Provide the [x, y] coordinate of the cell's center where the given text is located.  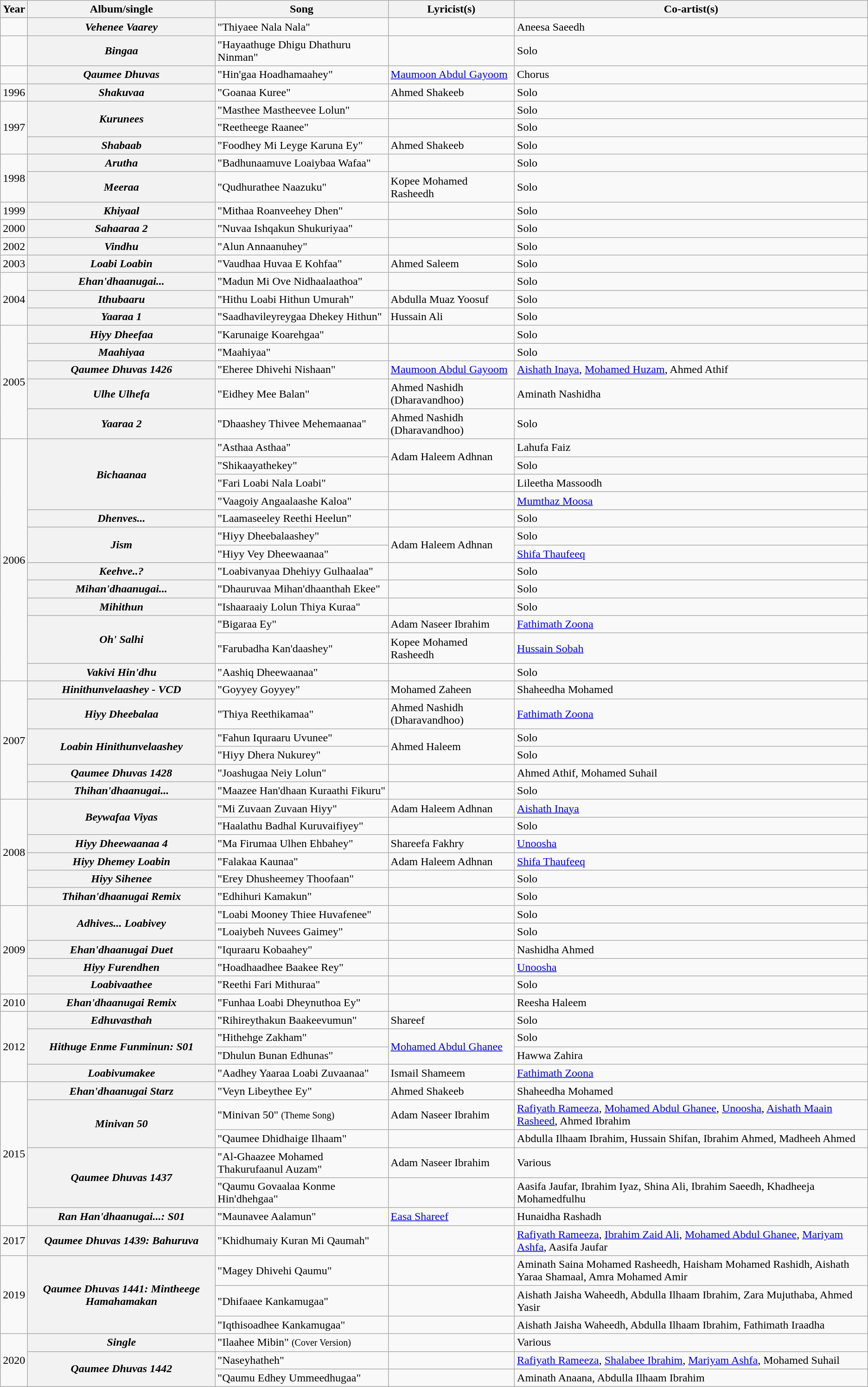
Aishath Jaisha Waheedh, Abdulla Ilhaam Ibrahim, Fathimath Iraadha [691, 1325]
"Maahiyaa" [301, 352]
"Reetheege Raanee" [301, 128]
Ahmed Athif, Mohamed Suhail [691, 773]
Single [121, 1342]
Hiyy Dheewaanaa 4 [121, 843]
Year [14, 9]
"Qaumu Govaalaa Konme Hin'dhehgaa" [301, 1193]
"Loabi Mooney Thiee Huvafenee" [301, 914]
"Qaumee Dhidhaige Ilhaam" [301, 1138]
2005 [14, 382]
Album/single [121, 9]
"Aashiq Dheewaanaa" [301, 672]
"Asthaa Asthaa" [301, 448]
"Karunaige Koarehgaa" [301, 334]
Qaumee Dhuvas 1426 [121, 370]
"Hithu Loabi Hithun Umurah" [301, 299]
Adhives... Loabivey [121, 923]
Vehenee Vaarey [121, 27]
"Eidhey Mee Balan" [301, 393]
1996 [14, 92]
Jism [121, 545]
Loabin Hinithunvelaashey [121, 746]
Song [301, 9]
Aishath Inaya, Mohamed Huzam, Ahmed Athif [691, 370]
Aishath Jaisha Waheedh, Abdulla Ilhaam Ibrahim, Zara Mujuthaba, Ahmed Yasir [691, 1301]
2015 [14, 1153]
"Funhaa Loabi Dheynuthoa Ey" [301, 1002]
"Edhihuri Kamakun" [301, 897]
Qaumee Dhuvas 1437 [121, 1178]
Aneesa Saeedh [691, 27]
"Dhauruvaa Mihan'dhaanthah Ekee" [301, 589]
Ahmed Saleem [451, 264]
"Farubadha Kan'daashey" [301, 649]
2007 [14, 740]
Mohamed Abdul Ghanee [451, 1047]
Mohamed Zaheen [451, 690]
Hunaidha Rashadh [691, 1217]
Dhenves... [121, 518]
"Dhulun Bunan Edhunas" [301, 1055]
Bingaa [121, 51]
Ehan'dhaanugai Remix [121, 1002]
"Al-Ghaazee Mohamed Thakurufaanul Auzam" [301, 1162]
Qaumee Dhuvas 1442 [121, 1369]
"Nuvaa Ishqakun Shukuriyaa" [301, 228]
Lileetha Massoodh [691, 483]
"Reethi Fari Mithuraa" [301, 985]
Loabivaathee [121, 985]
Shareefa Fakhry [451, 843]
"Maunavee Aalamun" [301, 1217]
"Loabivanyaa Dhehiyy Gulhaalaa" [301, 571]
Hiyy Dheefaa [121, 334]
Shareef [451, 1020]
Bichaanaa [121, 474]
"Naseyhatheh" [301, 1360]
Ehan'dhaanugai Duet [121, 950]
Aminath Saina Mohamed Rasheedh, Haisham Mohamed Rashidh, Aishath Yaraa Shamaal, Amra Mohamed Amir [691, 1271]
2010 [14, 1002]
"Hayaathuge Dhigu Dhathuru Ninman" [301, 51]
"Minivan 50" (Theme Song) [301, 1114]
Hiyy Dhemey Loabin [121, 861]
"Vaagoiy Angaalaashe Kaloa" [301, 501]
"Ilaahee Mibin" (Cover Version) [301, 1342]
2004 [14, 299]
"Veyn Libeythee Ey" [301, 1091]
Oh' Salhi [121, 639]
"Joashugaa Neiy Lolun" [301, 773]
Ismail Shameem [451, 1073]
Hiyy Furendhen [121, 967]
Aishath Inaya [691, 808]
Rafiyath Rameeza, Ibrahim Zaid Ali, Mohamed Abdul Ghanee, Mariyam Ashfa, Aasifa Jaufar [691, 1240]
Qaumee Dhuvas 1439: Bahuruva [121, 1240]
"Thiya Reethikamaa" [301, 713]
Loabi Loabin [121, 264]
Hussain Sobah [691, 649]
Yaaraa 2 [121, 424]
"Magey Dhivehi Qaumu" [301, 1271]
"Goanaa Kuree" [301, 92]
Hiyy Sihenee [121, 879]
Arutha [121, 163]
Khiyaal [121, 211]
Abdulla Ilhaam Ibrahim, Hussain Shifan, Ibrahim Ahmed, Madheeh Ahmed [691, 1138]
"Rihireythakun Baakeevumun" [301, 1020]
2019 [14, 1295]
"Loaiybeh Nuvees Gaimey" [301, 932]
2017 [14, 1240]
"Madun Mi Ove Nidhaalaathoa" [301, 282]
Qaumee Dhuvas [121, 75]
"Haalathu Badhal Kuruvaifiyey" [301, 826]
"Hin'gaa Hoadhamaahey" [301, 75]
Hawwa Zahira [691, 1055]
2020 [14, 1360]
2003 [14, 264]
"Iquraaru Kobaahey" [301, 950]
"Goyyey Goyyey" [301, 690]
Hithuge Enme Funminun: S01 [121, 1047]
Edhuvasthah [121, 1020]
Hiyy Dheebalaa [121, 713]
Thihan'dhaanugai Remix [121, 897]
Chorus [691, 75]
"Hoadhaadhee Baakee Rey" [301, 967]
2002 [14, 246]
Thihan'dhaanugai... [121, 790]
1998 [14, 178]
Sahaaraa 2 [121, 228]
"Vaudhaa Huvaa E Kohfaa" [301, 264]
2009 [14, 950]
Ahmed Haleem [451, 746]
Nashidha Ahmed [691, 950]
Vindhu [121, 246]
"Masthee Mastheevee Lolun" [301, 110]
"Fari Loabi Nala Loabi" [301, 483]
Hussain Ali [451, 317]
"Laamaseeley Reethi Heelun" [301, 518]
Ithubaaru [121, 299]
Aminath Anaana, Abdulla Ilhaam Ibrahim [691, 1378]
Ulhe Ulhefa [121, 393]
"Khidhumaiy Kuran Mi Qaumah" [301, 1240]
Abdulla Muaz Yoosuf [451, 299]
Maahiyaa [121, 352]
Loabivumakee [121, 1073]
Yaaraa 1 [121, 317]
2006 [14, 560]
"Eheree Dhivehi Nishaan" [301, 370]
"Iqthisoadhee Kankamugaa" [301, 1325]
Ran Han'dhaanugai...: S01 [121, 1217]
Mumthaz Moosa [691, 501]
Lyricist(s) [451, 9]
"Bigaraa Ey" [301, 624]
Meeraa [121, 186]
2008 [14, 852]
Shabaab [121, 145]
"Badhunaamuve Loaiybaa Wafaa" [301, 163]
"Hiyy Vey Dheewaanaa" [301, 553]
"Aadhey Yaaraa Loabi Zuvaanaa" [301, 1073]
"Alun Annaanuhey" [301, 246]
"Erey Dhusheemey Thoofaan" [301, 879]
"Mi Zuvaan Zuvaan Hiyy" [301, 808]
"Qaumu Edhey Ummeedhugaa" [301, 1378]
2000 [14, 228]
Lahufa Faiz [691, 448]
"Foodhey Mi Leyge Karuna Ey" [301, 145]
Aasifa Jaufar, Ibrahim Iyaz, Shina Ali, Ibrahim Saeedh, Khadheeja Mohamedfulhu [691, 1193]
1997 [14, 128]
"Qudhurathee Naazuku" [301, 186]
Keehve..? [121, 571]
"Hiyy Dhera Nukurey" [301, 755]
Vakivi Hin'dhu [121, 672]
2012 [14, 1047]
"Saadhavileyreygaa Dhekey Hithun" [301, 317]
"Dhifaaee Kankamugaa" [301, 1301]
Mihithun [121, 607]
Beywafaa Viyas [121, 817]
"Thiyaee Nala Nala" [301, 27]
"Ma Firumaa Ulhen Ehbahey" [301, 843]
"Maazee Han'dhaan Kuraathi Fikuru" [301, 790]
Aminath Nashidha [691, 393]
Rafiyath Rameeza, Mohamed Abdul Ghanee, Unoosha, Aishath Maain Rasheed, Ahmed Ibrahim [691, 1114]
"Dhaashey Thivee Mehemaanaa" [301, 424]
"Shikaayathekey" [301, 465]
"Hiyy Dheebalaashey" [301, 536]
Qaumee Dhuvas 1428 [121, 773]
Reesha Haleem [691, 1002]
Qaumee Dhuvas 1441: Mintheege Hamahamakan [121, 1295]
Rafiyath Rameeza, Shalabee Ibrahim, Mariyam Ashfa, Mohamed Suhail [691, 1360]
Mihan'dhaanugai... [121, 589]
1999 [14, 211]
Co-artist(s) [691, 9]
Hinithunvelaashey - VCD [121, 690]
Ehan'dhaanugai Starz [121, 1091]
"Hithehge Zakham" [301, 1038]
"Mithaa Roanveehey Dhen" [301, 211]
Ehan'dhaanugai... [121, 282]
"Ishaaraaiy Lolun Thiya Kuraa" [301, 607]
Kurunees [121, 119]
Easa Shareef [451, 1217]
Minivan 50 [121, 1124]
"Falakaa Kaunaa" [301, 861]
"Fahun Iquraaru Uvunee" [301, 738]
Shakuvaa [121, 92]
